Return (x, y) of the center of cell containing provided text 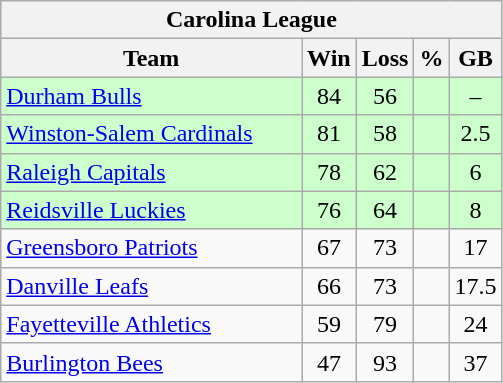
% (432, 58)
64 (385, 210)
59 (330, 324)
Winston-Salem Cardinals (152, 134)
37 (476, 362)
47 (330, 362)
Greensboro Patriots (152, 248)
Danville Leafs (152, 286)
84 (330, 96)
GB (476, 58)
66 (330, 286)
93 (385, 362)
2.5 (476, 134)
Win (330, 58)
Loss (385, 58)
Reidsville Luckies (152, 210)
Burlington Bees (152, 362)
78 (330, 172)
81 (330, 134)
67 (330, 248)
79 (385, 324)
24 (476, 324)
56 (385, 96)
58 (385, 134)
17 (476, 248)
76 (330, 210)
8 (476, 210)
Durham Bulls (152, 96)
62 (385, 172)
Fayetteville Athletics (152, 324)
17.5 (476, 286)
– (476, 96)
Carolina League (252, 20)
6 (476, 172)
Raleigh Capitals (152, 172)
Team (152, 58)
